Capture the cell that displays the provided text and extract its [X, Y] central coordinate. 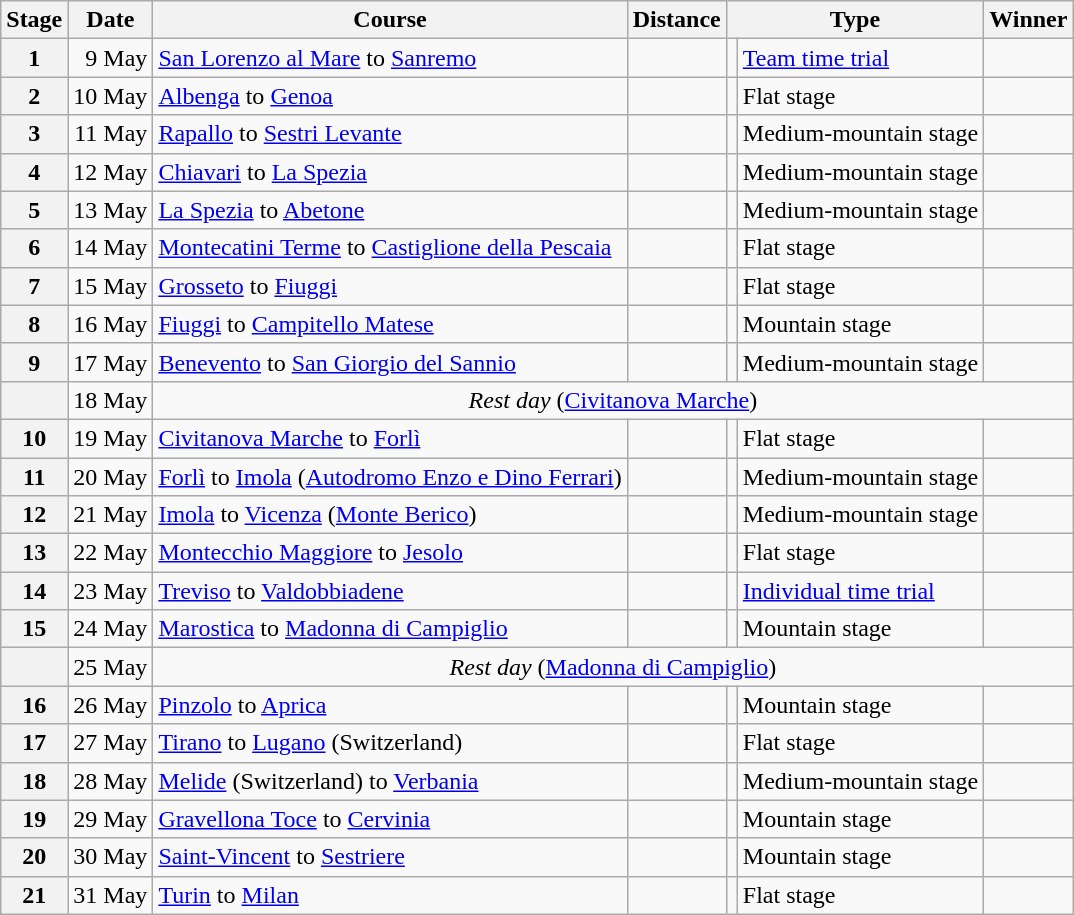
Albenga to Genoa [390, 96]
Rapallo to Sestri Levante [390, 134]
7 [34, 286]
11 [34, 477]
Distance [676, 20]
Montecatini Terme to Castiglione della Pescaia [390, 248]
Imola to Vicenza (Monte Berico) [390, 515]
Melide (Switzerland) to Verbania [390, 781]
Tirano to Lugano (Switzerland) [390, 743]
3 [34, 134]
20 May [110, 477]
31 May [110, 895]
29 May [110, 819]
18 May [110, 400]
16 May [110, 324]
Marostica to Madonna di Campiglio [390, 629]
12 [34, 515]
24 May [110, 629]
Forlì to Imola (Autodromo Enzo e Dino Ferrari) [390, 477]
Rest day (Madonna di Campiglio) [613, 667]
Team time trial [860, 58]
17 May [110, 362]
30 May [110, 857]
21 May [110, 515]
15 May [110, 286]
2 [34, 96]
Civitanova Marche to Forlì [390, 438]
1 [34, 58]
15 [34, 629]
21 [34, 895]
La Spezia to Abetone [390, 210]
6 [34, 248]
14 May [110, 248]
Individual time trial [860, 591]
Stage [34, 20]
11 May [110, 134]
Turin to Milan [390, 895]
Winner [1028, 20]
16 [34, 705]
9 [34, 362]
20 [34, 857]
Montecchio Maggiore to Jesolo [390, 553]
Rest day (Civitanova Marche) [613, 400]
13 May [110, 210]
23 May [110, 591]
19 May [110, 438]
27 May [110, 743]
Grosseto to Fiuggi [390, 286]
18 [34, 781]
Date [110, 20]
Treviso to Valdobbiadene [390, 591]
10 May [110, 96]
12 May [110, 172]
25 May [110, 667]
Course [390, 20]
Benevento to San Giorgio del Sannio [390, 362]
8 [34, 324]
22 May [110, 553]
Chiavari to La Spezia [390, 172]
5 [34, 210]
10 [34, 438]
Fiuggi to Campitello Matese [390, 324]
4 [34, 172]
Pinzolo to Aprica [390, 705]
Saint-Vincent to Sestriere [390, 857]
9 May [110, 58]
Type [854, 20]
14 [34, 591]
28 May [110, 781]
13 [34, 553]
26 May [110, 705]
San Lorenzo al Mare to Sanremo [390, 58]
17 [34, 743]
19 [34, 819]
Gravellona Toce to Cervinia [390, 819]
